Scan for the cell matching the given text and deliver its (x, y) coordinate at center. 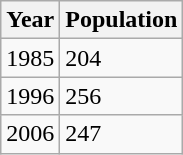
204 (122, 58)
1985 (30, 58)
Year (30, 20)
Population (122, 20)
247 (122, 134)
256 (122, 96)
1996 (30, 96)
2006 (30, 134)
